For the text-containing cell, return its midpoint in (X, Y) coordinate format. 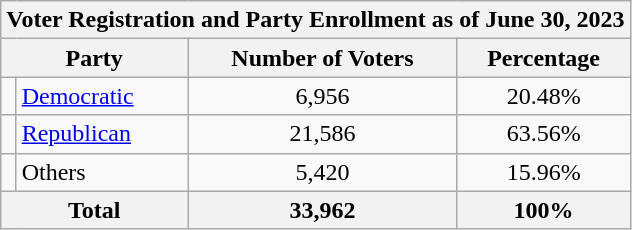
Democratic (102, 96)
Party (94, 58)
100% (544, 210)
Others (102, 172)
21,586 (323, 134)
5,420 (323, 172)
15.96% (544, 172)
63.56% (544, 134)
Republican (102, 134)
Total (94, 210)
Voter Registration and Party Enrollment as of June 30, 2023 (316, 20)
Number of Voters (323, 58)
Percentage (544, 58)
6,956 (323, 96)
20.48% (544, 96)
33,962 (323, 210)
